For the text-containing cell, return its midpoint in [X, Y] coordinate format. 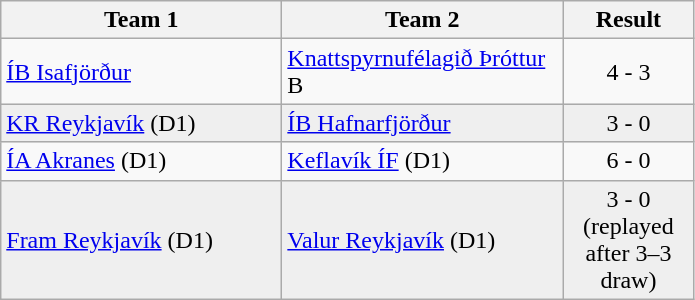
Team 1 [142, 20]
ÍA Akranes (D1) [142, 161]
3 - 0 (replayed after 3–3 draw) [628, 240]
Result [628, 20]
Valur Reykjavík (D1) [422, 240]
Team 2 [422, 20]
KR Reykjavík (D1) [142, 123]
Fram Reykjavík (D1) [142, 240]
Knattspyrnufélagið Þróttur B [422, 72]
6 - 0 [628, 161]
4 - 3 [628, 72]
ÍB Hafnarfjörður [422, 123]
3 - 0 [628, 123]
Keflavík ÍF (D1) [422, 161]
ÍB Isafjörður [142, 72]
